Determine the [X, Y] coordinate at the center of the cell enclosing the given text.  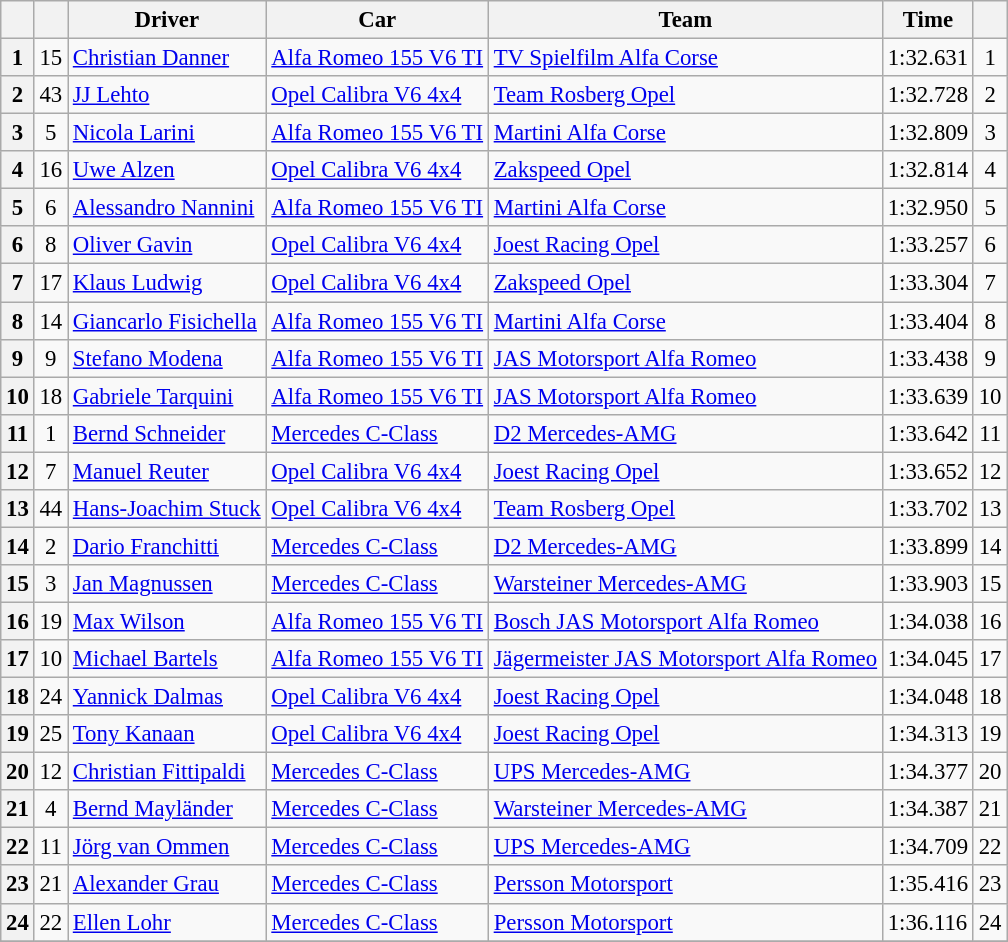
Christian Danner [168, 58]
Bernd Schneider [168, 433]
Jan Magnussen [168, 584]
1:33.652 [928, 471]
Jörg van Ommen [168, 847]
Alessandro Nannini [168, 208]
1:33.702 [928, 509]
Stefano Modena [168, 358]
Michael Bartels [168, 659]
Nicola Larini [168, 133]
Tony Kanaan [168, 734]
Max Wilson [168, 621]
44 [50, 509]
Giancarlo Fisichella [168, 321]
1:34.313 [928, 734]
Jägermeister JAS Motorsport Alfa Romeo [685, 659]
Bernd Mayländer [168, 809]
Bosch JAS Motorsport Alfa Romeo [685, 621]
25 [50, 734]
1:32.631 [928, 58]
Klaus Ludwig [168, 283]
1:32.814 [928, 170]
Driver [168, 20]
1:35.416 [928, 885]
TV Spielfilm Alfa Corse [685, 58]
1:32.950 [928, 208]
1:34.709 [928, 847]
Alexander Grau [168, 885]
1:33.899 [928, 546]
Team [685, 20]
Car [377, 20]
1:33.438 [928, 358]
JJ Lehto [168, 95]
Ellen Lohr [168, 922]
1:36.116 [928, 922]
1:34.048 [928, 697]
Uwe Alzen [168, 170]
1:33.304 [928, 283]
1:33.903 [928, 584]
1:32.809 [928, 133]
Christian Fittipaldi [168, 772]
1:33.257 [928, 245]
1:34.387 [928, 809]
Manuel Reuter [168, 471]
Hans-Joachim Stuck [168, 509]
1:33.404 [928, 321]
43 [50, 95]
Yannick Dalmas [168, 697]
Oliver Gavin [168, 245]
1:34.045 [928, 659]
1:34.038 [928, 621]
1:33.642 [928, 433]
Time [928, 20]
1:32.728 [928, 95]
Gabriele Tarquini [168, 396]
Dario Franchitti [168, 546]
1:34.377 [928, 772]
1:33.639 [928, 396]
